Identify which cell holds the provided text, then report its [X, Y] central coordinate. 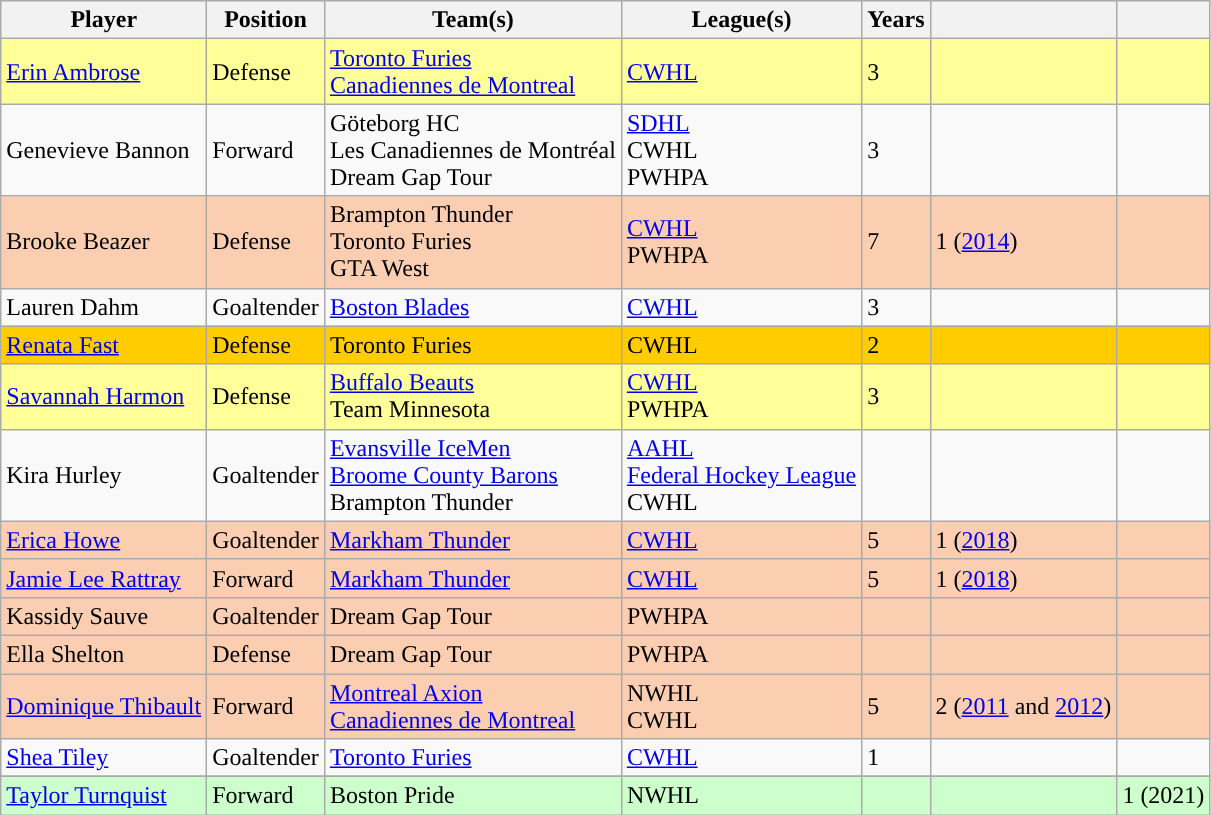
Position [266, 20]
Team(s) [472, 20]
Buffalo BeautsTeam Minnesota [472, 396]
2 (2011 and 2012) [1024, 706]
League(s) [741, 20]
Erica Howe [104, 540]
NWHLCWHL [741, 706]
NWHL [741, 796]
Years [896, 20]
Jamie Lee Rattray [104, 578]
Dominique Thibault [104, 706]
AAHLFederal Hockey LeagueCWHL [741, 475]
Genevieve Bannon [104, 150]
Lauren Dahm [104, 307]
Shea Tiley [104, 758]
7 [896, 242]
Evansville IceMenBroome County BaronsBrampton Thunder [472, 475]
Kassidy Sauve [104, 616]
Ella Shelton [104, 654]
Taylor Turnquist [104, 796]
1 [896, 758]
2 [896, 345]
Toronto FuriesCanadiennes de Montreal [472, 72]
Brooke Beazer [104, 242]
Montreal AxionCanadiennes de Montreal [472, 706]
Player [104, 20]
1 (2014) [1024, 242]
Renata Fast [104, 345]
SDHLCWHLPWHPA [741, 150]
Boston Pride [472, 796]
Kira Hurley [104, 475]
Göteborg HCLes Canadiennes de MontréalDream Gap Tour [472, 150]
Erin Ambrose [104, 72]
Boston Blades [472, 307]
Brampton ThunderToronto FuriesGTA West [472, 242]
Savannah Harmon [104, 396]
1 (2021) [1164, 796]
